Identify which cell holds the provided text, then report its [X, Y] central coordinate. 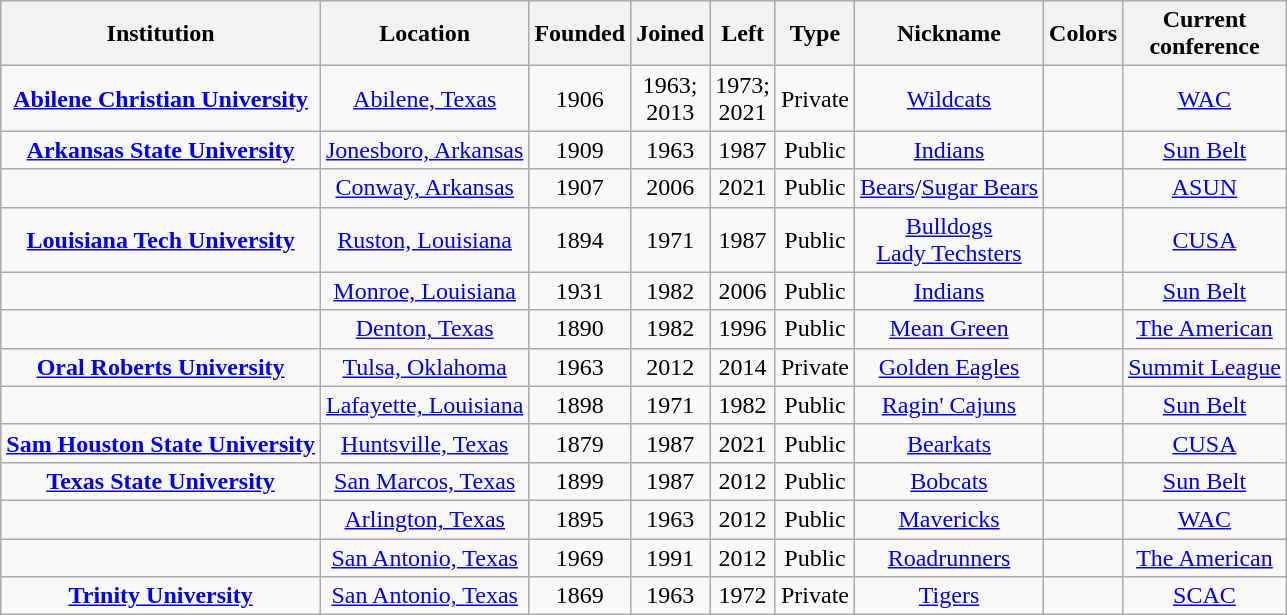
Left [743, 34]
BulldogsLady Techsters [950, 240]
Joined [670, 34]
Conway, Arkansas [424, 188]
SCAC [1205, 596]
1996 [743, 329]
Jonesboro, Arkansas [424, 150]
Nickname [950, 34]
Lafayette, Louisiana [424, 405]
Founded [580, 34]
1973;2021 [743, 98]
Huntsville, Texas [424, 443]
Sam Houston State University [161, 443]
Roadrunners [950, 557]
Wildcats [950, 98]
Location [424, 34]
Mean Green [950, 329]
Abilene, Texas [424, 98]
ASUN [1205, 188]
Louisiana Tech University [161, 240]
Monroe, Louisiana [424, 291]
Ruston, Louisiana [424, 240]
1899 [580, 481]
1972 [743, 596]
Bears/Sugar Bears [950, 188]
Summit League [1205, 367]
Oral Roberts University [161, 367]
1909 [580, 150]
Denton, Texas [424, 329]
Bearkats [950, 443]
1895 [580, 519]
Bobcats [950, 481]
Arlington, Texas [424, 519]
Abilene Christian University [161, 98]
Ragin' Cajuns [950, 405]
1879 [580, 443]
1906 [580, 98]
1898 [580, 405]
Institution [161, 34]
2014 [743, 367]
1894 [580, 240]
1931 [580, 291]
Type [814, 34]
Arkansas State University [161, 150]
Currentconference [1205, 34]
Colors [1084, 34]
1907 [580, 188]
Texas State University [161, 481]
Golden Eagles [950, 367]
1991 [670, 557]
San Marcos, Texas [424, 481]
Tigers [950, 596]
1969 [580, 557]
1890 [580, 329]
1869 [580, 596]
Trinity University [161, 596]
1963;2013 [670, 98]
Mavericks [950, 519]
Tulsa, Oklahoma [424, 367]
